From the cell containing the given text, extract its center point as [X, Y] coordinate. 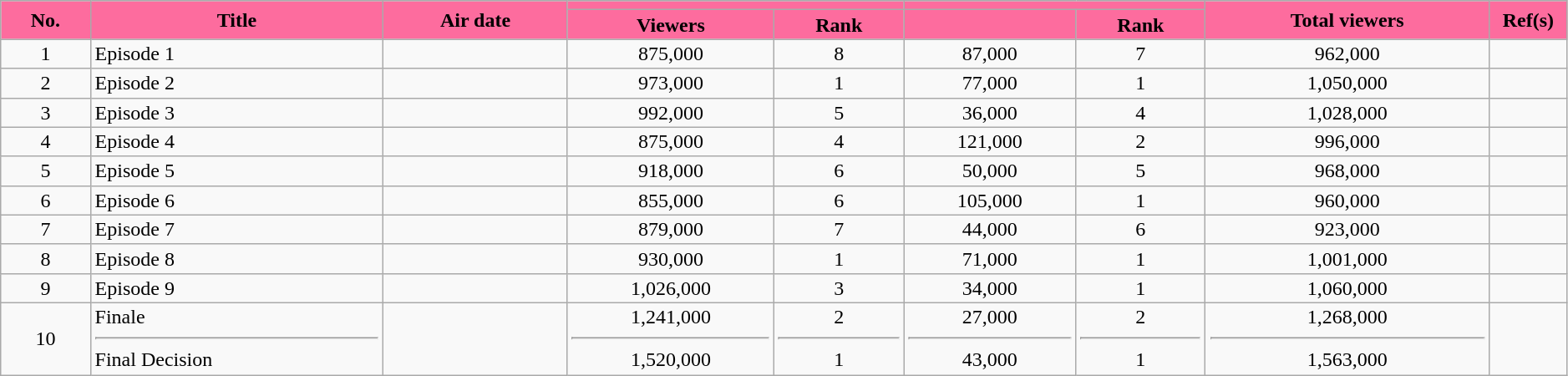
992,000 [671, 112]
Episode 6 [237, 201]
Title [237, 20]
923,000 [1347, 229]
Viewers [671, 25]
Ref(s) [1529, 20]
9 [45, 287]
1,050,000 [1347, 84]
918,000 [671, 170]
1,001,000 [1347, 259]
Air date [475, 20]
Episode 9 [237, 287]
34,000 [990, 287]
Episode 4 [237, 142]
77,000 [990, 84]
855,000 [671, 201]
44,000 [990, 229]
Episode 5 [237, 170]
87,000 [990, 53]
1,268,0001,563,000 [1347, 338]
105,000 [990, 201]
996,000 [1347, 142]
71,000 [990, 259]
962,000 [1347, 53]
960,000 [1347, 201]
1,026,000 [671, 287]
10 [45, 338]
FinaleFinal Decision [237, 338]
Episode 8 [237, 259]
879,000 [671, 229]
973,000 [671, 84]
Episode 1 [237, 53]
Episode 2 [237, 84]
Episode 7 [237, 229]
Total viewers [1347, 20]
1,060,000 [1347, 287]
No. [45, 20]
Episode 3 [237, 112]
968,000 [1347, 170]
121,000 [990, 142]
36,000 [990, 112]
50,000 [990, 170]
1,028,000 [1347, 112]
930,000 [671, 259]
27,00043,000 [990, 338]
1,241,0001,520,000 [671, 338]
